Locate the cell with the specified text and output its (X, Y) center coordinate. 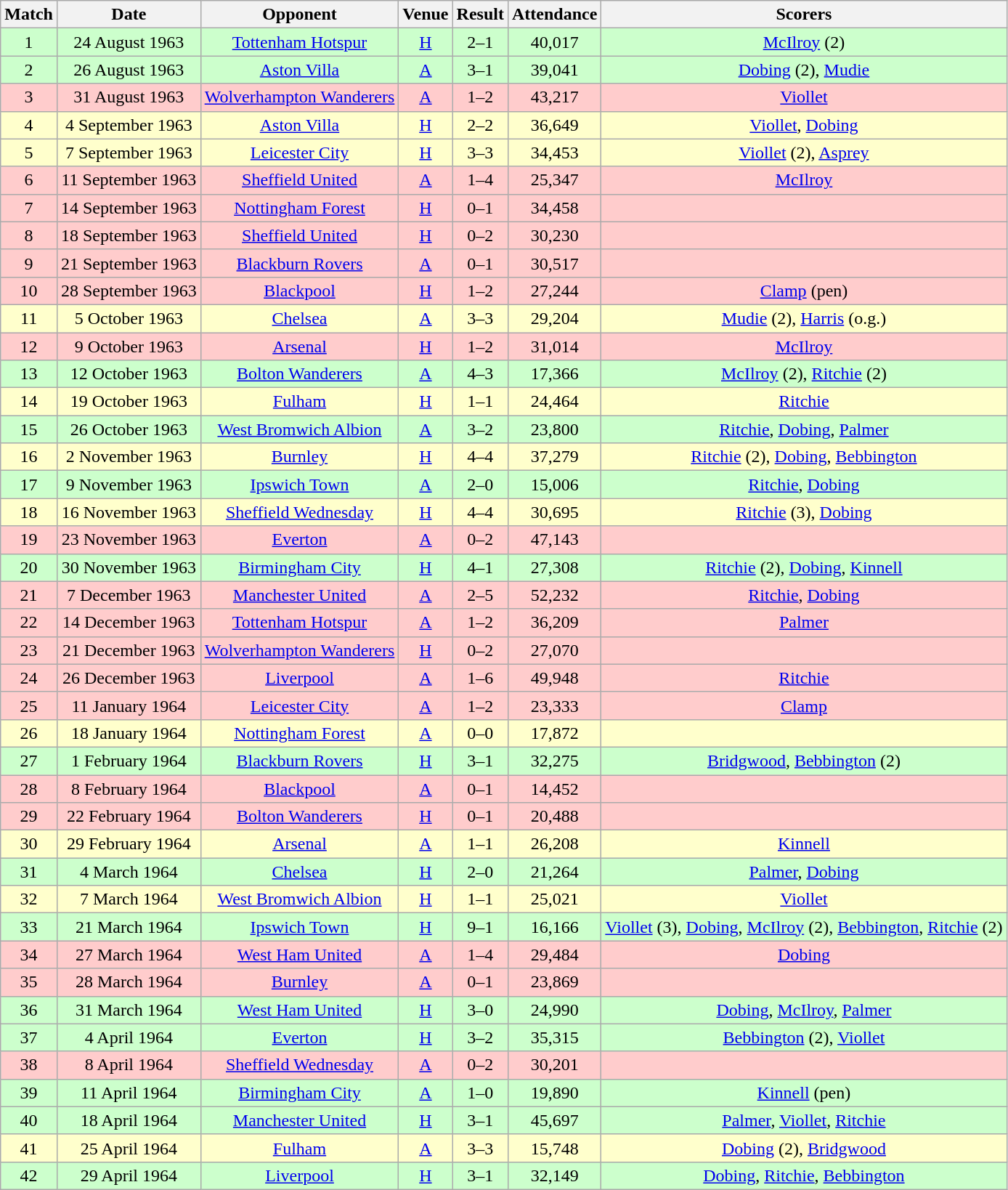
21 December 1963 (129, 650)
24 August 1963 (129, 42)
2 November 1963 (129, 457)
Clamp (804, 705)
30 November 1963 (129, 567)
36,649 (554, 125)
31,014 (554, 347)
18 September 1963 (129, 235)
Kinnell (pen) (804, 1093)
35,315 (554, 1037)
32,275 (554, 761)
14 September 1963 (129, 208)
16 (29, 457)
11 January 1964 (129, 705)
Result (480, 15)
8 April 1964 (129, 1065)
52,232 (554, 595)
Ritchie (2), Dobing, Kinnell (804, 567)
35 (29, 982)
7 (29, 208)
Attendance (554, 15)
7 December 1963 (129, 595)
24,464 (554, 402)
25 April 1964 (129, 1148)
4 (29, 125)
22 February 1964 (129, 817)
37 (29, 1037)
13 (29, 374)
11 September 1963 (129, 180)
37,279 (554, 457)
2–2 (480, 125)
11 (29, 318)
Palmer, Viollet, Ritchie (804, 1120)
Match (29, 15)
21,264 (554, 872)
Viollet (3), Dobing, McIlroy (2), Bebbington, Ritchie (2) (804, 927)
36 (29, 1010)
29 February 1964 (129, 844)
25 (29, 705)
30,517 (554, 263)
17 (29, 485)
1 February 1964 (129, 761)
30 (29, 844)
Ritchie (3), Dobing (804, 512)
18 (29, 512)
23,800 (554, 429)
Dobing, McIlroy, Palmer (804, 1010)
23 November 1963 (129, 540)
21 (29, 595)
30,201 (554, 1065)
31 March 1964 (129, 1010)
34 (29, 955)
30,695 (554, 512)
Viollet, Dobing (804, 125)
17,872 (554, 733)
Dobing (804, 955)
18 April 1964 (129, 1120)
27,308 (554, 567)
22 (29, 623)
Dobing (2), Mudie (804, 70)
15,006 (554, 485)
25,347 (554, 180)
Bridgwood, Bebbington (2) (804, 761)
4 April 1964 (129, 1037)
McIlroy (2), Ritchie (2) (804, 374)
1–6 (480, 678)
31 August 1963 (129, 97)
19,890 (554, 1093)
Mudie (2), Harris (o.g.) (804, 318)
Viollet (2), Asprey (804, 153)
34,453 (554, 153)
39,041 (554, 70)
28 September 1963 (129, 291)
28 (29, 788)
31 (29, 872)
2 (29, 70)
16,166 (554, 927)
26,208 (554, 844)
17,366 (554, 374)
3–0 (480, 1010)
5 (29, 153)
18 January 1964 (129, 733)
26 October 1963 (129, 429)
15,748 (554, 1148)
0–0 (480, 733)
26 August 1963 (129, 70)
12 (29, 347)
43,217 (554, 97)
32 (29, 899)
Date (129, 15)
4–3 (480, 374)
Palmer, Dobing (804, 872)
7 September 1963 (129, 153)
27,070 (554, 650)
29,204 (554, 318)
24 (29, 678)
27 (29, 761)
12 October 1963 (129, 374)
29,484 (554, 955)
11 April 1964 (129, 1093)
10 (29, 291)
45,697 (554, 1120)
Dobing, Ritchie, Bebbington (804, 1175)
25,021 (554, 899)
9–1 (480, 927)
4 March 1964 (129, 872)
Opponent (299, 15)
40,017 (554, 42)
Clamp (pen) (804, 291)
6 (29, 180)
23,869 (554, 982)
49,948 (554, 678)
32,149 (554, 1175)
Ritchie (2), Dobing, Bebbington (804, 457)
9 October 1963 (129, 347)
27 March 1964 (129, 955)
21 September 1963 (129, 263)
29 April 1964 (129, 1175)
Palmer (804, 623)
5 October 1963 (129, 318)
33 (29, 927)
42 (29, 1175)
4–1 (480, 567)
36,209 (554, 623)
4 September 1963 (129, 125)
24,990 (554, 1010)
26 December 1963 (129, 678)
1–0 (480, 1093)
15 (29, 429)
Venue (426, 15)
20 (29, 567)
38 (29, 1065)
19 (29, 540)
Dobing (2), Bridgwood (804, 1148)
Bebbington (2), Viollet (804, 1037)
26 (29, 733)
34,458 (554, 208)
30,230 (554, 235)
8 February 1964 (129, 788)
39 (29, 1093)
16 November 1963 (129, 512)
McIlroy (2) (804, 42)
23,333 (554, 705)
14,452 (554, 788)
19 October 1963 (129, 402)
14 (29, 402)
Kinnell (804, 844)
Ritchie, Dobing, Palmer (804, 429)
41 (29, 1148)
1 (29, 42)
27,244 (554, 291)
14 December 1963 (129, 623)
9 (29, 263)
2–5 (480, 595)
29 (29, 817)
20,488 (554, 817)
2–1 (480, 42)
3 (29, 97)
47,143 (554, 540)
28 March 1964 (129, 982)
9 November 1963 (129, 485)
Scorers (804, 15)
7 March 1964 (129, 899)
21 March 1964 (129, 927)
8 (29, 235)
40 (29, 1120)
23 (29, 650)
